Capture the cell that displays the provided text and extract its (x, y) central coordinate. 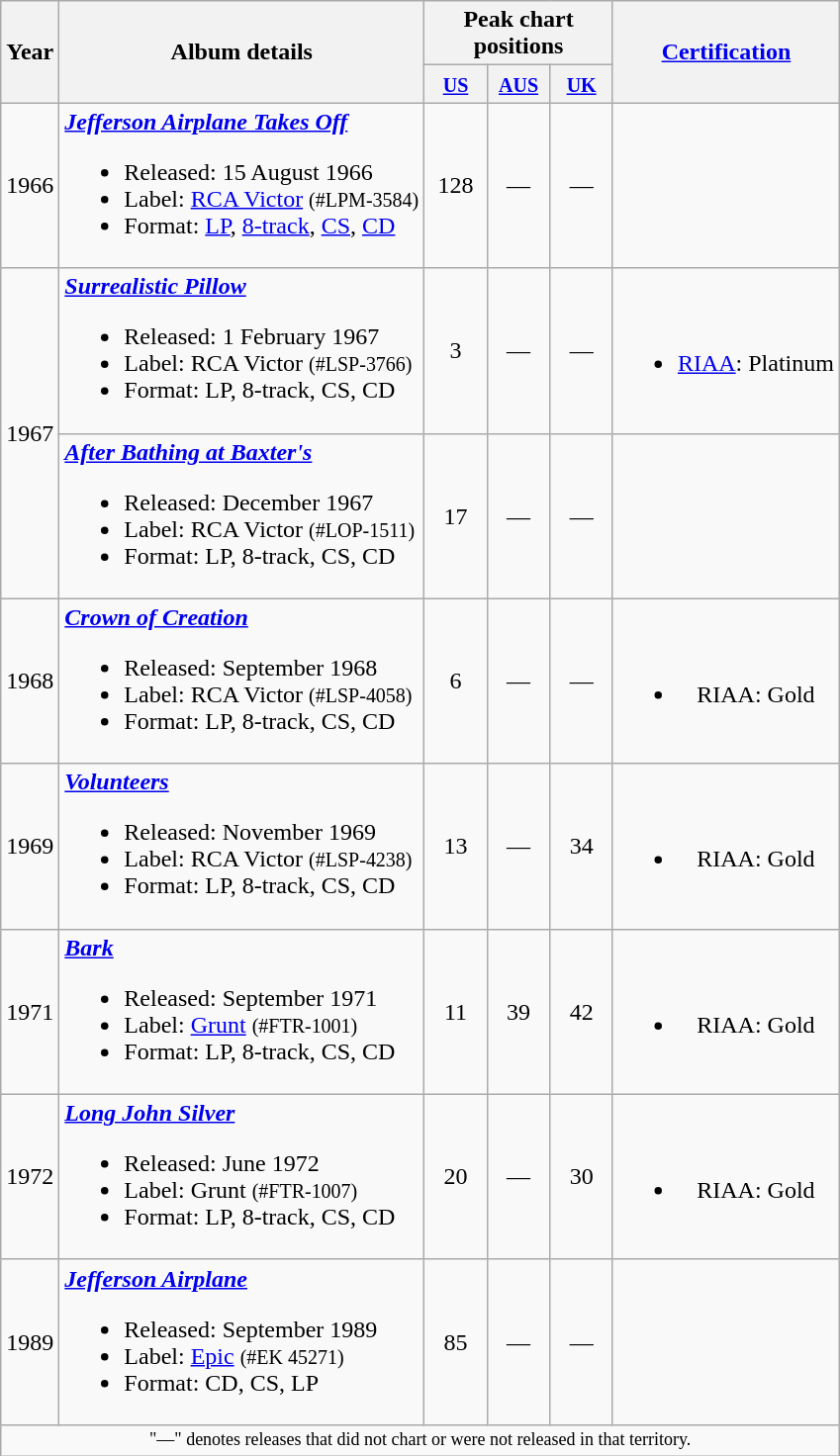
1972 (30, 1177)
Crown of CreationReleased: September 1968Label: RCA Victor (#LSP-4058)Format: LP, 8-track, CS, CD (241, 681)
Year (30, 51)
39 (518, 1011)
"—" denotes releases that did not chart or were not released in that territory. (420, 1440)
1989 (30, 1341)
6 (456, 681)
42 (582, 1011)
11 (456, 1011)
UK (582, 84)
Jefferson AirplaneReleased: September 1989Label: Epic (#EK 45271)Format: CD, CS, LP (241, 1341)
RIAA: Platinum (726, 350)
30 (582, 1177)
13 (456, 847)
US (456, 84)
1968 (30, 681)
Long John SilverReleased: June 1972Label: Grunt (#FTR-1007)Format: LP, 8-track, CS, CD (241, 1177)
1969 (30, 847)
Album details (241, 51)
3 (456, 350)
34 (582, 847)
After Bathing at Baxter'sReleased: December 1967Label: RCA Victor (#LOP-1511)Format: LP, 8-track, CS, CD (241, 516)
Jefferson Airplane Takes OffReleased: 15 August 1966Label: RCA Victor (#LPM-3584)Format: LP, 8-track, CS, CD (241, 186)
85 (456, 1341)
VolunteersReleased: November 1969Label: RCA Victor (#LSP-4238)Format: LP, 8-track, CS, CD (241, 847)
AUS (518, 84)
1966 (30, 186)
Surrealistic PillowReleased: 1 February 1967Label: RCA Victor (#LSP-3766)Format: LP, 8-track, CS, CD (241, 350)
17 (456, 516)
20 (456, 1177)
BarkReleased: September 1971Label: Grunt (#FTR-1001)Format: LP, 8-track, CS, CD (241, 1011)
Peak chart positions (518, 34)
Certification (726, 51)
1971 (30, 1011)
128 (456, 186)
1967 (30, 433)
